Extract the [X, Y] coordinate from the center of the cell holding the provided text.  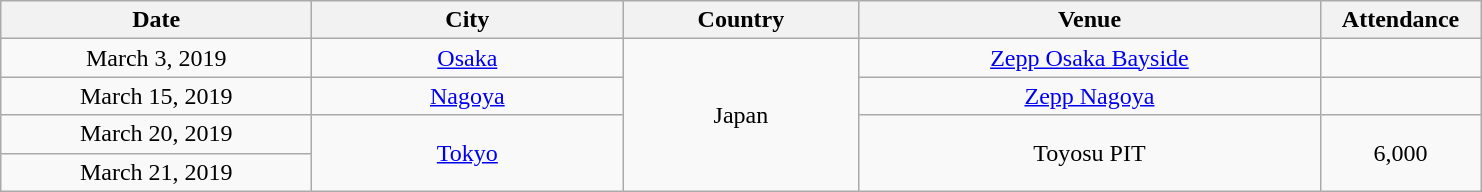
6,000 [1400, 153]
Japan [741, 115]
Country [741, 20]
City [468, 20]
Zepp Nagoya [1090, 96]
Venue [1090, 20]
March 20, 2019 [156, 134]
Zepp Osaka Bayside [1090, 58]
Toyosu PIT [1090, 153]
March 21, 2019 [156, 172]
Tokyo [468, 153]
Date [156, 20]
Nagoya [468, 96]
March 15, 2019 [156, 96]
Attendance [1400, 20]
March 3, 2019 [156, 58]
Osaka [468, 58]
